Determine the [x, y] coordinate at the center of the cell enclosing the given text.  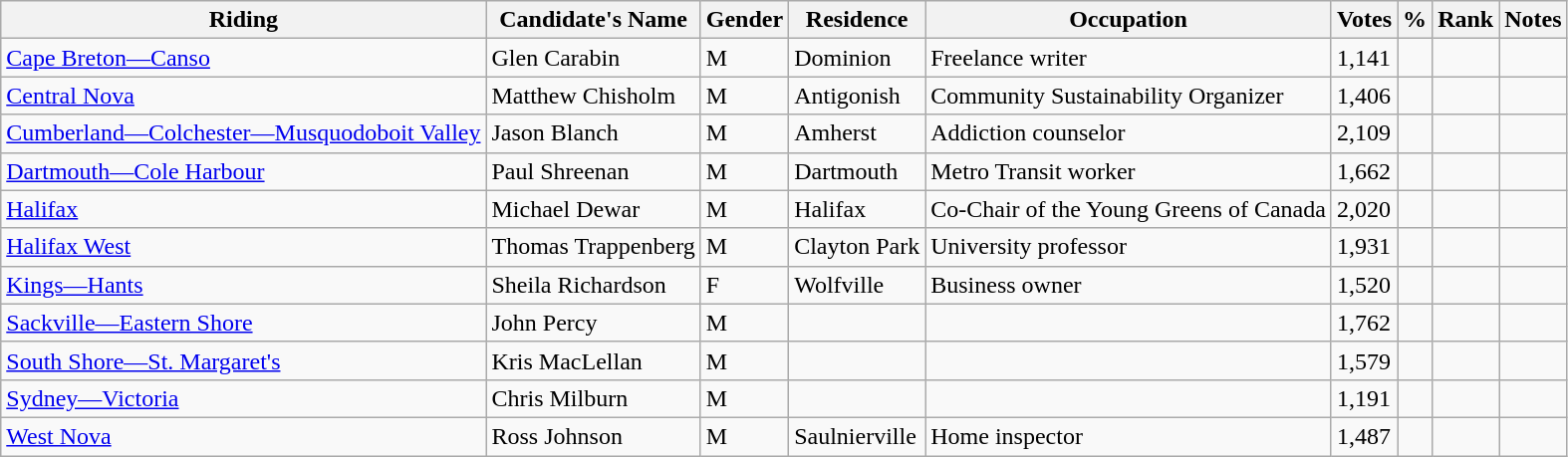
Michael Dewar [594, 209]
Gender [744, 20]
Addiction counselor [1129, 133]
South Shore—St. Margaret's [243, 360]
Freelance writer [1129, 58]
Occupation [1129, 20]
Community Sustainability Organizer [1129, 96]
1,141 [1364, 58]
University professor [1129, 247]
Sydney—Victoria [243, 398]
Paul Shreenan [594, 171]
John Percy [594, 323]
1,762 [1364, 323]
Candidate's Name [594, 20]
Ross Johnson [594, 436]
West Nova [243, 436]
Dominion [857, 58]
1,487 [1364, 436]
Antigonish [857, 96]
Riding [243, 20]
F [744, 285]
Glen Carabin [594, 58]
Wolfville [857, 285]
Votes [1364, 20]
Central Nova [243, 96]
Kings—Hants [243, 285]
1,931 [1364, 247]
Chris Milburn [594, 398]
Metro Transit worker [1129, 171]
Saulnierville [857, 436]
Residence [857, 20]
Sackville—Eastern Shore [243, 323]
Notes [1533, 20]
Business owner [1129, 285]
Clayton Park [857, 247]
Co-Chair of the Young Greens of Canada [1129, 209]
Matthew Chisholm [594, 96]
Thomas Trappenberg [594, 247]
% [1415, 20]
Amherst [857, 133]
2,020 [1364, 209]
1,520 [1364, 285]
Cumberland—Colchester—Musquodoboit Valley [243, 133]
1,406 [1364, 96]
Cape Breton—Canso [243, 58]
Jason Blanch [594, 133]
Dartmouth [857, 171]
1,191 [1364, 398]
Kris MacLellan [594, 360]
1,662 [1364, 171]
Home inspector [1129, 436]
1,579 [1364, 360]
Rank [1466, 20]
2,109 [1364, 133]
Sheila Richardson [594, 285]
Dartmouth—Cole Harbour [243, 171]
Halifax West [243, 247]
